Output the [x, y] coordinate of the center of the cell containing the given text.  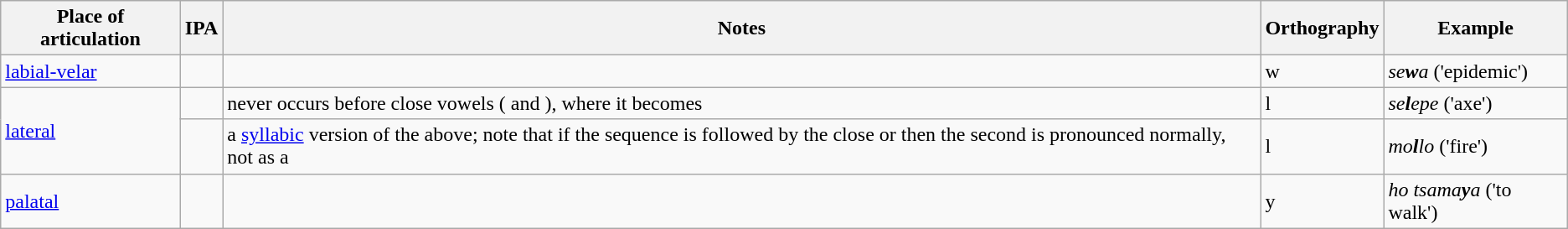
mollo ('fire') [1476, 146]
Example [1476, 29]
labial-velar [90, 71]
ho tsamaya ('to walk') [1476, 201]
Place of articulation [90, 29]
never occurs before close vowels ( and ), where it becomes [742, 103]
sewa ('epidemic') [1476, 71]
IPA [201, 29]
palatal [90, 201]
Orthography [1322, 29]
selepe ('axe') [1476, 103]
a syllabic version of the above; note that if the sequence is followed by the close or then the second is pronounced normally, not as a [742, 146]
lateral [90, 131]
w [1322, 71]
y [1322, 201]
Notes [742, 29]
